Determine the (x, y) coordinate at the center of the cell enclosing the given text.  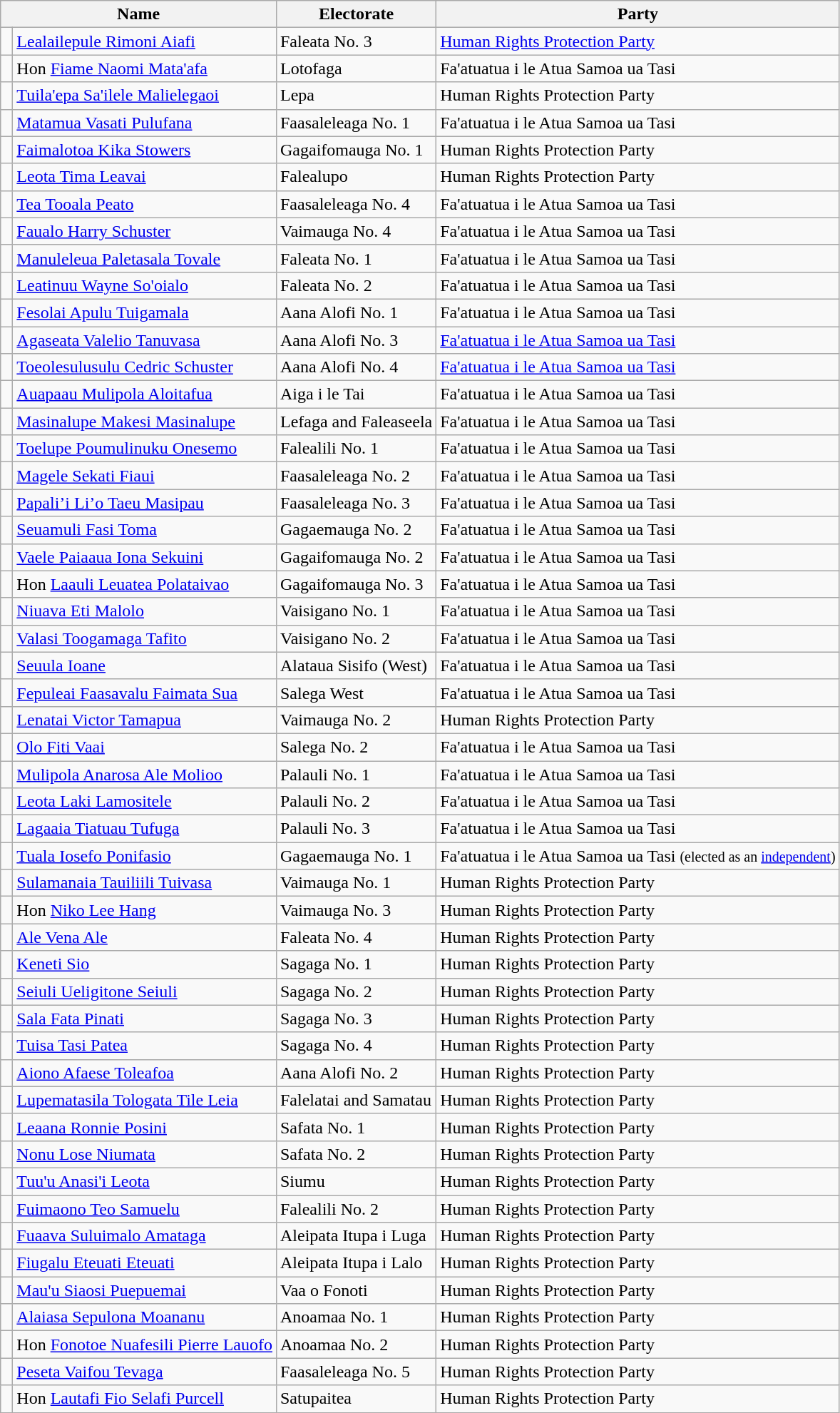
Vaisigano No. 2 (356, 638)
Faasaleleaga No. 4 (356, 204)
Auapaau Mulipola Aloitafua (145, 394)
Lefaga and Faleaseela (356, 422)
Faleata No. 4 (356, 937)
Gagaifomauga No. 1 (356, 150)
Seiuli Ueligitone Seiuli (145, 991)
Siumu (356, 1181)
Tuisa Tasi Patea (145, 1046)
Olo Fiti Vaai (145, 747)
Tuila'epa Sa'ilele Malielegaoi (145, 96)
Niuava Eti Malolo (145, 611)
Anoamaa No. 2 (356, 1345)
Matamua Vasati Pulufana (145, 123)
Seuamuli Fasi Toma (145, 530)
Sagaga No. 4 (356, 1046)
Vaele Paiaaua Iona Sekuini (145, 557)
Vaimauga No. 4 (356, 231)
Fa'atuatua i le Atua Samoa ua Tasi (elected as an independent) (637, 856)
Electorate (356, 14)
Nonu Lose Niumata (145, 1154)
Name (138, 14)
Hon Fiame Naomi Mata'afa (145, 68)
Tuala Iosefo Ponifasio (145, 856)
Ale Vena Ale (145, 937)
Lagaaia Tiatuau Tufuga (145, 829)
Alaiasa Sepulona Moananu (145, 1317)
Gagaifomauga No. 3 (356, 584)
Alataua Sisifo (West) (356, 665)
Tuu'u Anasi'i Leota (145, 1181)
Aiono Afaese Toleafoa (145, 1073)
Vaisigano No. 1 (356, 611)
Hon Niko Lee Hang (145, 910)
Masinalupe Makesi Masinalupe (145, 422)
Lealailepule Rimoni Aiafi (145, 41)
Vaimauga No. 2 (356, 720)
Lepa (356, 96)
Satupaitea (356, 1399)
Faleata No. 2 (356, 285)
Keneti Sio (145, 964)
Sagaga No. 2 (356, 991)
Seuula Ioane (145, 665)
Aana Alofi No. 3 (356, 340)
Fuaava Suluimalo Amataga (145, 1236)
Lupematasila Tologata Tile Leia (145, 1100)
Safata No. 1 (356, 1127)
Manuleleua Paletasala Tovale (145, 258)
Fiugalu Eteuati Eteuati (145, 1263)
Tea Tooala Peato (145, 204)
Aleipata Itupa i Luga (356, 1236)
Sagaga No. 3 (356, 1019)
Faimalotoa Kika Stowers (145, 150)
Lenatai Victor Tamapua (145, 720)
Papali’i Li’o Taeu Masipau (145, 503)
Valasi Toogamaga Tafito (145, 638)
Hon Fonotoe Nuafesili Pierre Lauofo (145, 1345)
Party (637, 14)
Falealupo (356, 177)
Vaimauga No. 3 (356, 910)
Fuimaono Teo Samuelu (145, 1209)
Vaa o Fonoti (356, 1290)
Faleata No. 1 (356, 258)
Sulamanaia Tauiliili Tuivasa (145, 883)
Salega West (356, 693)
Toeolesulusulu Cedric Schuster (145, 367)
Mulipola Anarosa Ale Molioo (145, 774)
Aiga i le Tai (356, 394)
Faasaleleaga No. 5 (356, 1372)
Agaseata Valelio Tanuvasa (145, 340)
Vaimauga No. 1 (356, 883)
Gagaifomauga No. 2 (356, 557)
Hon Laauli Leuatea Polataivao (145, 584)
Anoamaa No. 1 (356, 1317)
Faasaleleaga No. 2 (356, 476)
Aleipata Itupa i Lalo (356, 1263)
Magele Sekati Fiaui (145, 476)
Lotofaga (356, 68)
Palauli No. 3 (356, 829)
Falelatai and Samatau (356, 1100)
Peseta Vaifou Tevaga (145, 1372)
Mau'u Siaosi Puepuemai (145, 1290)
Aana Alofi No. 1 (356, 312)
Faasaleleaga No. 3 (356, 503)
Falealili No. 2 (356, 1209)
Falealili No. 1 (356, 449)
Toelupe Poumulinuku Onesemo (145, 449)
Leatinuu Wayne So'oialo (145, 285)
Fepuleai Faasavalu Faimata Sua (145, 693)
Safata No. 2 (356, 1154)
Aana Alofi No. 4 (356, 367)
Faasaleleaga No. 1 (356, 123)
Leaana Ronnie Posini (145, 1127)
Hon Lautafi Fio Selafi Purcell (145, 1399)
Palauli No. 2 (356, 802)
Faleata No. 3 (356, 41)
Leota Laki Lamositele (145, 802)
Palauli No. 1 (356, 774)
Sagaga No. 1 (356, 964)
Aana Alofi No. 2 (356, 1073)
Faualo Harry Schuster (145, 231)
Sala Fata Pinati (145, 1019)
Leota Tima Leavai (145, 177)
Salega No. 2 (356, 747)
Fesolai Apulu Tuigamala (145, 312)
Gagaemauga No. 1 (356, 856)
Gagaemauga No. 2 (356, 530)
